From the cell containing the given text, extract its center point as [X, Y] coordinate. 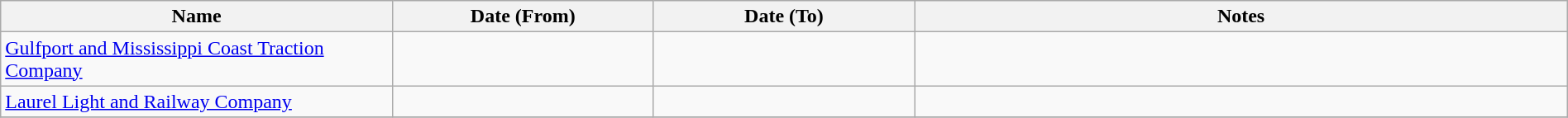
Gulfport and Mississippi Coast Traction Company [197, 59]
Date (To) [784, 17]
Laurel Light and Railway Company [197, 101]
Date (From) [523, 17]
Notes [1241, 17]
Name [197, 17]
